Capture the cell that displays the provided text and extract its (x, y) central coordinate. 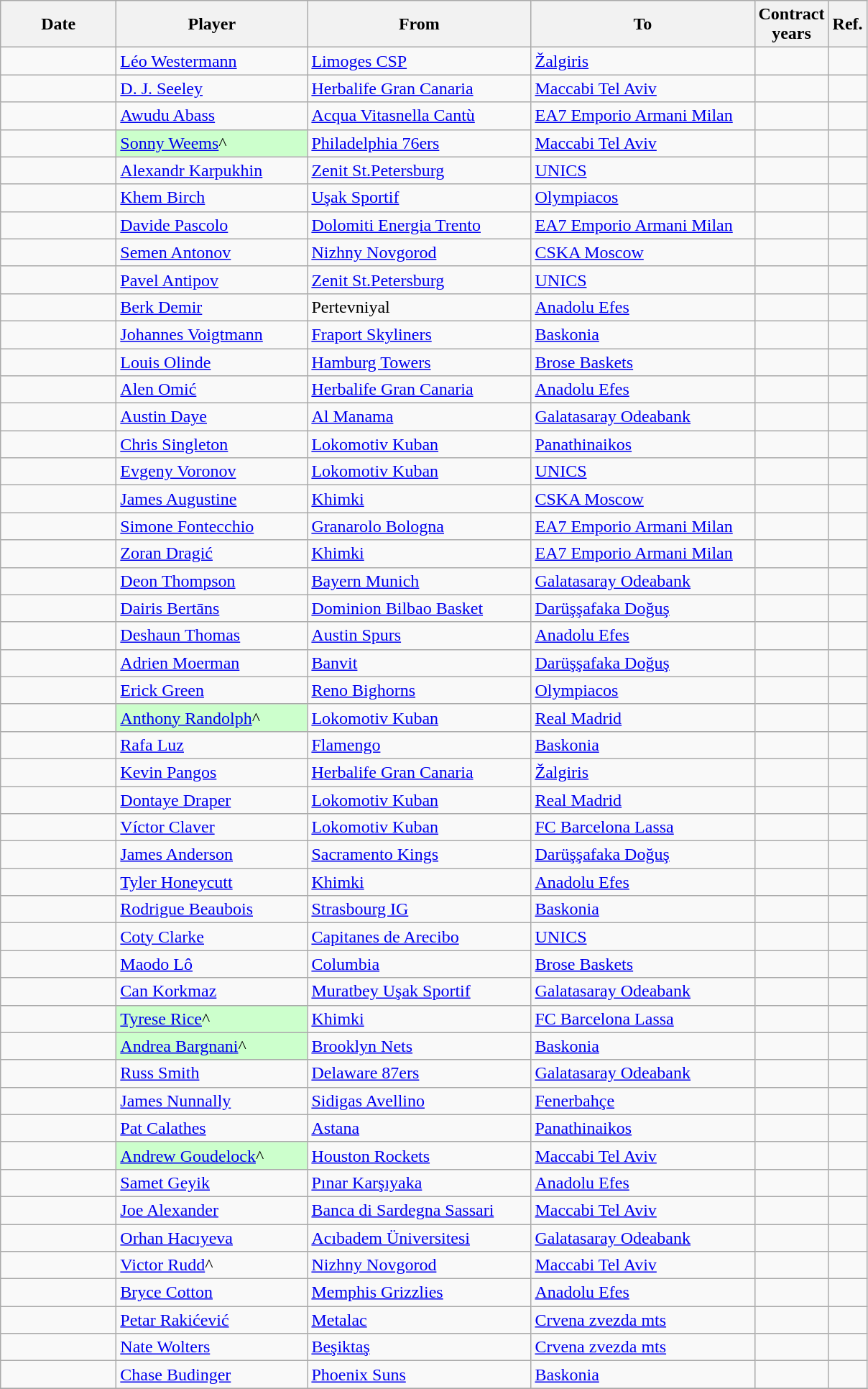
Granarolo Bologna (420, 526)
Delaware 87ers (420, 1073)
Chase Budinger (212, 1375)
Coty Clarke (212, 937)
Víctor Claver (212, 828)
Adrien Moerman (212, 663)
Memphis Grizzlies (420, 1293)
Date (59, 24)
Player (212, 24)
To (642, 24)
Acıbadem Üniversitesi (420, 1237)
Fenerbahçe (642, 1101)
Fraport Skyliners (420, 334)
Samet Geyik (212, 1183)
Zoran Dragić (212, 554)
Dominion Bilbao Basket (420, 608)
From (420, 24)
Johannes Voigtmann (212, 334)
Sonny Weems^ (212, 143)
Anthony Randolph^ (212, 718)
Bryce Cotton (212, 1293)
Capitanes de Arecibo (420, 937)
D. J. Seeley (212, 88)
Reno Bighorns (420, 690)
Phoenix Suns (420, 1375)
Austin Daye (212, 417)
Al Manama (420, 417)
Tyler Honeycutt (212, 882)
Brooklyn Nets (420, 1046)
Sacramento Kings (420, 855)
Chris Singleton (212, 444)
Pertevniyal (420, 307)
Kevin Pangos (212, 772)
Austin Spurs (420, 636)
Léo Westermann (212, 61)
Acqua Vitasnella Cantù (420, 116)
Ref. (848, 24)
Petar Rakićević (212, 1320)
Can Korkmaz (212, 991)
Russ Smith (212, 1073)
Dolomiti Energia Trento (420, 225)
Pınar Karşıyaka (420, 1183)
Semen Antonov (212, 252)
Banca di Sardegna Sassari (420, 1210)
Columbia (420, 964)
James Anderson (212, 855)
Philadelphia 76ers (420, 143)
Pavel Antipov (212, 280)
Flamengo (420, 745)
Uşak Sportif (420, 198)
Sidigas Avellino (420, 1101)
Louis Olinde (212, 362)
Rodrigue Beaubois (212, 909)
Houston Rockets (420, 1155)
Maodo Lô (212, 964)
Hamburg Towers (420, 362)
Metalac (420, 1320)
Banvit (420, 663)
Deon Thompson (212, 581)
Davide Pascolo (212, 225)
Andrea Bargnani^ (212, 1046)
Berk Demir (212, 307)
Limoges CSP (420, 61)
Victor Rudd^ (212, 1265)
Nate Wolters (212, 1347)
Simone Fontecchio (212, 526)
Joe Alexander (212, 1210)
Orhan Hacıyeva (212, 1237)
Khem Birch (212, 198)
Strasbourg IG (420, 909)
Rafa Luz (212, 745)
Evgeny Voronov (212, 472)
Alen Omić (212, 390)
Andrew Goudelock^ (212, 1155)
James Augustine (212, 499)
Dairis Bertāns (212, 608)
Deshaun Thomas (212, 636)
Tyrese Rice^ (212, 1019)
James Nunnally (212, 1101)
Bayern Munich (420, 581)
Astana (420, 1128)
Erick Green (212, 690)
Beşiktaş (420, 1347)
Contractyears (792, 24)
Alexandr Karpukhin (212, 170)
Pat Calathes (212, 1128)
Muratbey Uşak Sportif (420, 991)
Dontaye Draper (212, 800)
Awudu Abass (212, 116)
